Output the [X, Y] coordinate of the center of the cell containing the given text.  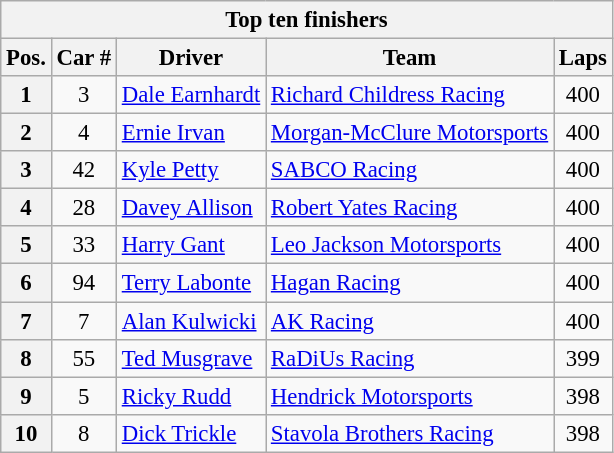
55 [84, 358]
Alan Kulwicki [190, 321]
1 [26, 95]
Laps [584, 58]
Ricky Rudd [190, 396]
Hendrick Motorsports [410, 396]
Top ten finishers [306, 20]
Dale Earnhardt [190, 95]
2 [26, 133]
Richard Childress Racing [410, 95]
Harry Gant [190, 245]
Driver [190, 58]
Davey Allison [190, 208]
Robert Yates Racing [410, 208]
33 [84, 245]
Team [410, 58]
Kyle Petty [190, 170]
Morgan-McClure Motorsports [410, 133]
28 [84, 208]
42 [84, 170]
Ted Musgrave [190, 358]
Ernie Irvan [190, 133]
94 [84, 283]
Leo Jackson Motorsports [410, 245]
Stavola Brothers Racing [410, 433]
RaDiUs Racing [410, 358]
Pos. [26, 58]
6 [26, 283]
Hagan Racing [410, 283]
399 [584, 358]
Dick Trickle [190, 433]
Car # [84, 58]
10 [26, 433]
9 [26, 396]
SABCO Racing [410, 170]
AK Racing [410, 321]
Terry Labonte [190, 283]
